Find where the given text appears and provide that cell's center as [x, y] coordinate. 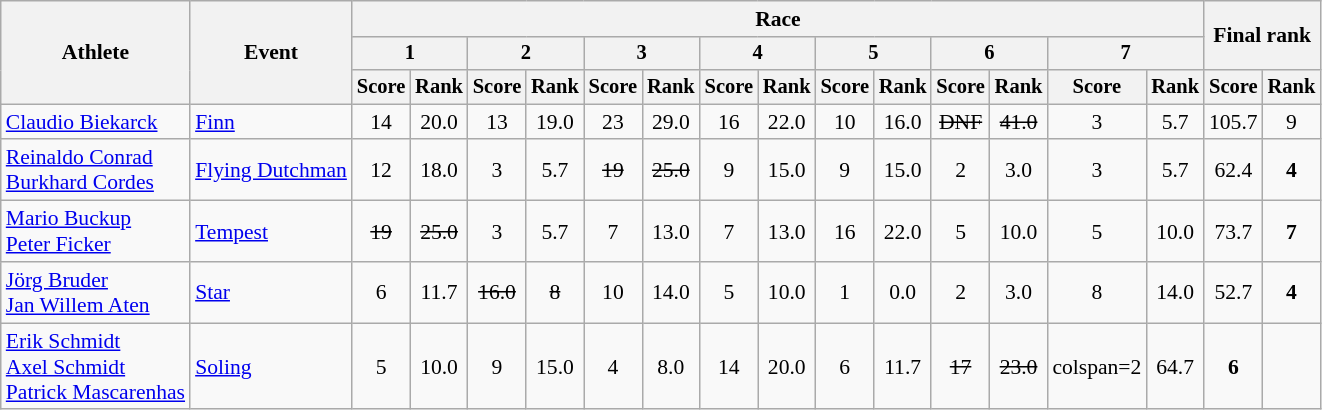
Mario BuckupPeter Ficker [96, 232]
Claudio Biekarck [96, 122]
Final rank [1262, 36]
Star [271, 292]
52.7 [1234, 292]
8.0 [671, 366]
DNF [960, 122]
Event [271, 52]
18.0 [439, 170]
Athlete [96, 52]
Race [778, 19]
0.0 [903, 292]
Jörg BruderJan Willem Aten [96, 292]
13 [497, 122]
23 [613, 122]
Finn [271, 122]
Reinaldo ConradBurkhard Cordes [96, 170]
Erik SchmidtAxel SchmidtPatrick Mascarenhas [96, 366]
17 [960, 366]
Tempest [271, 232]
41.0 [1019, 122]
23.0 [1019, 366]
62.4 [1234, 170]
colspan=2 [1096, 366]
73.7 [1234, 232]
Soling [271, 366]
Flying Dutchman [271, 170]
12 [381, 170]
64.7 [1175, 366]
29.0 [671, 122]
105.7 [1234, 122]
19.0 [555, 122]
